Locate the cell with the specified text and output its (X, Y) center coordinate. 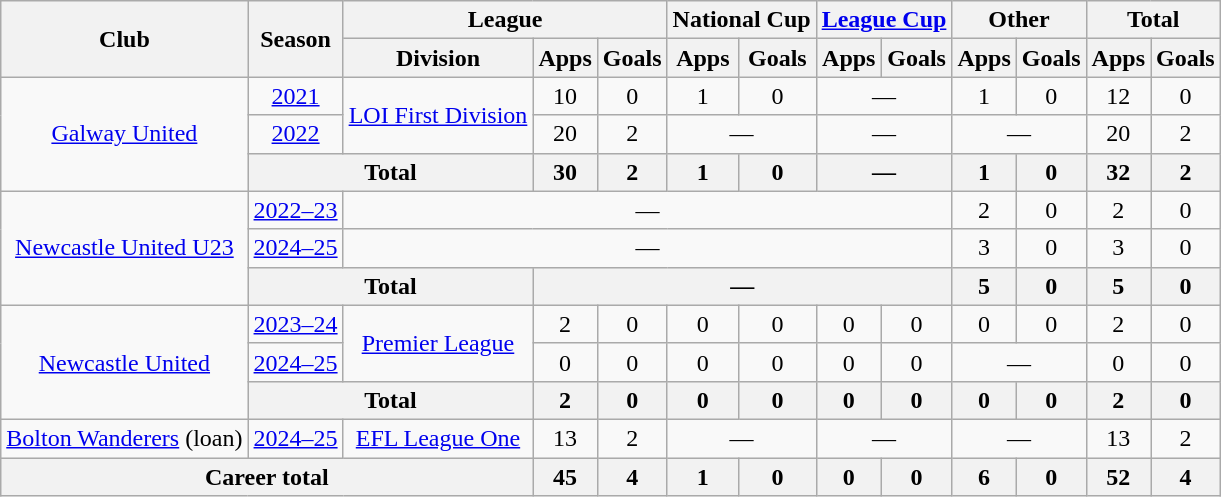
National Cup (742, 20)
EFL League One (438, 438)
Season (296, 39)
LOI First Division (438, 115)
Galway United (124, 134)
Other (1019, 20)
12 (1118, 96)
Newcastle United U23 (124, 248)
2023–24 (296, 324)
Division (438, 58)
Club (124, 39)
45 (565, 477)
Career total (267, 477)
32 (1118, 172)
League Cup (884, 20)
2021 (296, 96)
Newcastle United (124, 362)
Bolton Wanderers (loan) (124, 438)
League (505, 20)
52 (1118, 477)
6 (984, 477)
2022 (296, 134)
10 (565, 96)
Premier League (438, 343)
30 (565, 172)
2022–23 (296, 210)
